Find where the given text appears and provide that cell's center as [X, Y] coordinate. 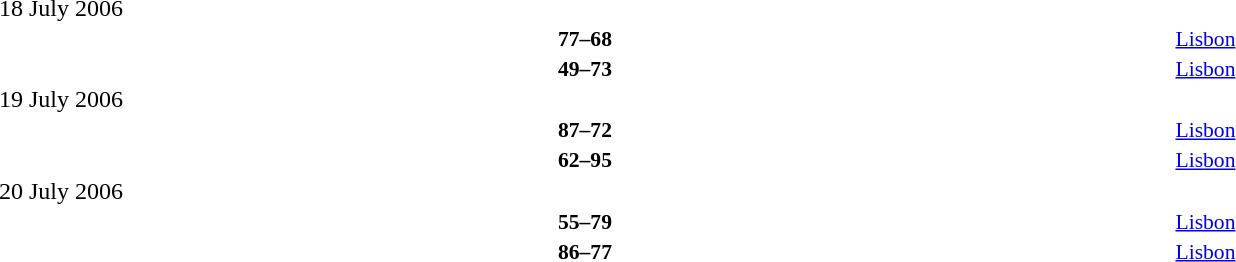
55–79 [584, 222]
49–73 [584, 68]
87–72 [584, 130]
62–95 [584, 160]
77–68 [584, 38]
